Output the [X, Y] coordinate of the center of the cell containing the given text.  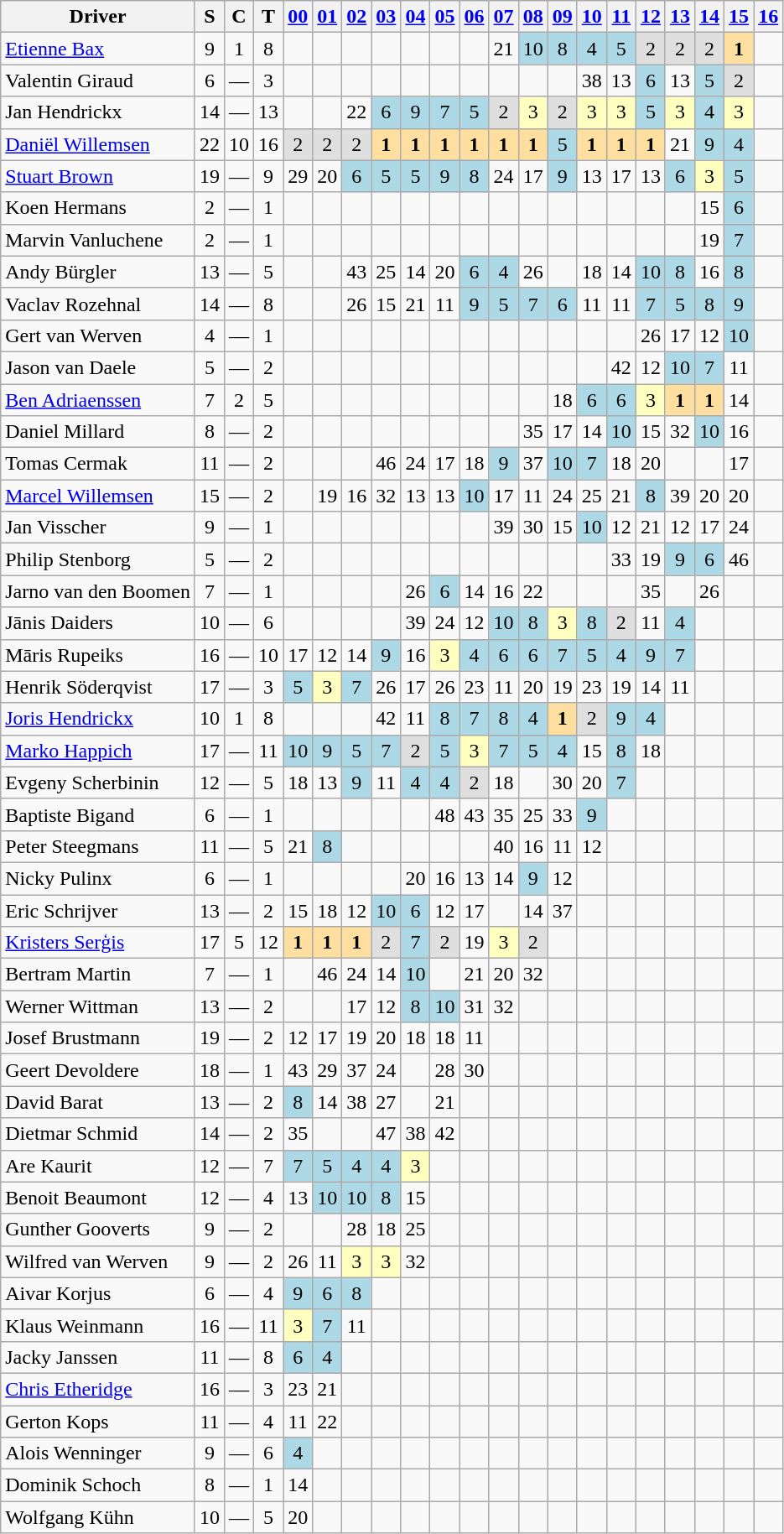
Daniel Millard [98, 432]
Marcel Willemsen [98, 496]
C [238, 17]
Henrik Söderqvist [98, 687]
Dietmar Schmid [98, 1134]
40 [503, 846]
Andy Bürgler [98, 272]
04 [416, 17]
Alois Wenninger [98, 1453]
Eric Schrijver [98, 910]
27 [386, 1102]
Dominik Schoch [98, 1485]
07 [503, 17]
Josef Brustmann [98, 1038]
Gert van Werven [98, 335]
Marvin Vanluchene [98, 240]
Bertram Martin [98, 975]
Aivar Korjus [98, 1293]
Jarno van den Boomen [98, 591]
Klaus Weinmann [98, 1325]
02 [357, 17]
Philip Stenborg [98, 559]
Baptiste Bigand [98, 814]
Evgeny Scherbinin [98, 783]
Gunther Gooverts [98, 1230]
Chris Etheridge [98, 1389]
Joris Hendrickx [98, 719]
31 [475, 1006]
Jan Visscher [98, 528]
01 [327, 17]
T [268, 17]
S [210, 17]
Jason van Daele [98, 367]
06 [475, 17]
Benoit Beaumont [98, 1198]
05 [444, 17]
David Barat [98, 1102]
Nicky Pulinx [98, 878]
Geert Devoldere [98, 1070]
Jacky Janssen [98, 1357]
Tomas Cermak [98, 464]
Jan Hendrickx [98, 112]
Driver [98, 17]
Werner Wittman [98, 1006]
Are Kaurit [98, 1166]
Koen Hermans [98, 208]
Māris Rupeiks [98, 655]
Daniël Willemsen [98, 144]
09 [562, 17]
Jānis Daiders [98, 623]
47 [386, 1134]
03 [386, 17]
Wolfgang Kühn [98, 1517]
Ben Adriaenssen [98, 400]
Valentin Giraud [98, 81]
Gerton Kops [98, 1422]
48 [444, 814]
Vaclav Rozehnal [98, 304]
Wilfred van Werven [98, 1261]
Etienne Bax [98, 49]
00 [299, 17]
Stuart Brown [98, 176]
08 [533, 17]
Peter Steegmans [98, 846]
Kristers Serģis [98, 943]
Marko Happich [98, 751]
